For the text-containing cell, return its midpoint in (X, Y) coordinate format. 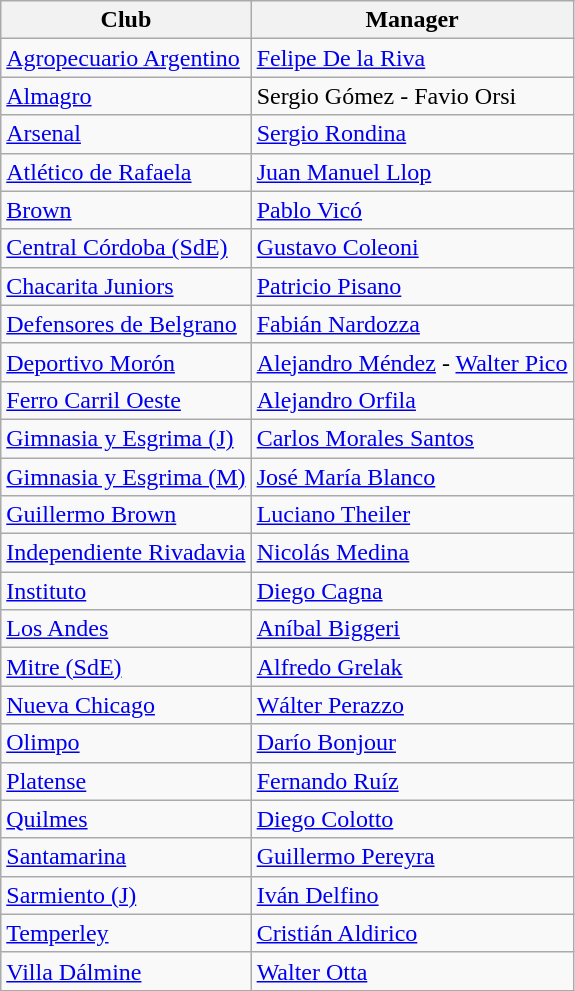
Diego Colotto (412, 819)
Santamarina (126, 857)
Guillermo Pereyra (412, 857)
Juan Manuel Llop (412, 172)
Nueva Chicago (126, 705)
Platense (126, 781)
Alejandro Orfila (412, 400)
Pablo Vicó (412, 210)
Instituto (126, 591)
Brown (126, 210)
Felipe De la Riva (412, 58)
Chacarita Juniors (126, 286)
Arsenal (126, 134)
Nicolás Medina (412, 553)
Fabián Nardozza (412, 324)
Sarmiento (J) (126, 895)
Mitre (SdE) (126, 667)
Alejandro Méndez - Walter Pico (412, 362)
Almagro (126, 96)
Los Andes (126, 629)
Defensores de Belgrano (126, 324)
Club (126, 20)
Luciano Theiler (412, 515)
Manager (412, 20)
Darío Bonjour (412, 743)
Wálter Perazzo (412, 705)
Diego Cagna (412, 591)
Walter Otta (412, 971)
Temperley (126, 933)
Gimnasia y Esgrima (M) (126, 477)
Sergio Gómez - Favio Orsi (412, 96)
José María Blanco (412, 477)
Olimpo (126, 743)
Alfredo Grelak (412, 667)
Iván Delfino (412, 895)
Cristián Aldirico (412, 933)
Gimnasia y Esgrima (J) (126, 438)
Sergio Rondina (412, 134)
Ferro Carril Oeste (126, 400)
Fernando Ruíz (412, 781)
Patricio Pisano (412, 286)
Agropecuario Argentino (126, 58)
Independiente Rivadavia (126, 553)
Deportivo Morón (126, 362)
Guillermo Brown (126, 515)
Carlos Morales Santos (412, 438)
Gustavo Coleoni (412, 248)
Quilmes (126, 819)
Central Córdoba (SdE) (126, 248)
Aníbal Biggeri (412, 629)
Villa Dálmine (126, 971)
Atlético de Rafaela (126, 172)
